Extract the (x, y) coordinate from the center of the cell holding the provided text.  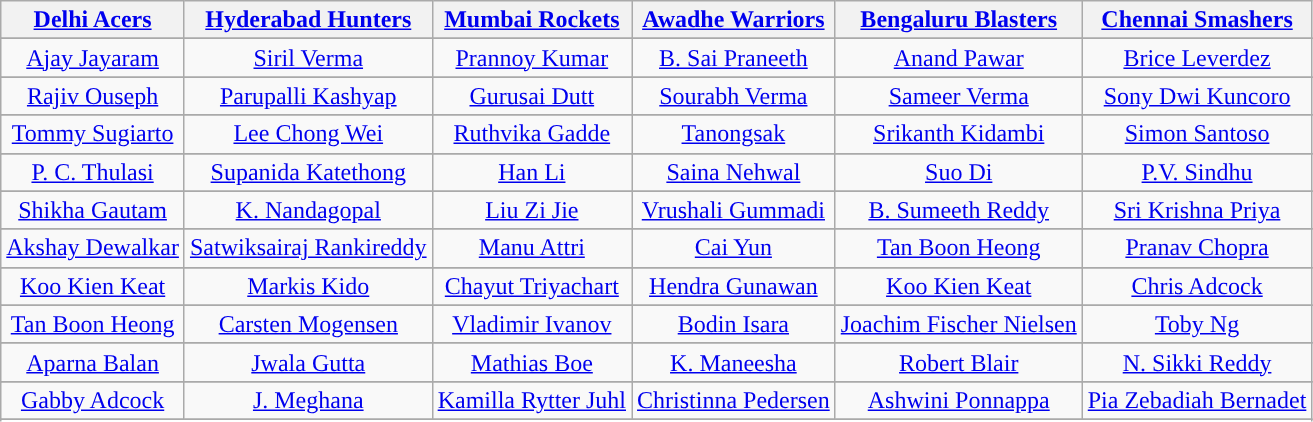
K. Maneesha (734, 362)
J. Meghana (308, 400)
Gabby Adcock (93, 400)
Carsten Mogensen (308, 324)
B. Sumeeth Reddy (958, 210)
Liu Zi Jie (532, 210)
Anand Pawar (958, 58)
Ashwini Ponnappa (958, 400)
Ajay Jayaram (93, 58)
Lee Chong Wei (308, 134)
Bodin Isara (734, 324)
Bengaluru Blasters (958, 20)
Tanongsak (734, 134)
Rajiv Ouseph (93, 96)
Chayut Triyachart (532, 286)
Sony Dwi Kuncoro (1197, 96)
Chris Adcock (1197, 286)
Manu Attri (532, 248)
Joachim Fischer Nielsen (958, 324)
Markis Kido (308, 286)
Srikanth Kidambi (958, 134)
Chennai Smashers (1197, 20)
Aparna Balan (93, 362)
Christinna Pedersen (734, 400)
Gurusai Dutt (532, 96)
Han Li (532, 172)
Simon Santoso (1197, 134)
Akshay Dewalkar (93, 248)
Awadhe Warriors (734, 20)
Parupalli Kashyap (308, 96)
Satwiksairaj Rankireddy (308, 248)
P. C. Thulasi (93, 172)
Suo Di (958, 172)
Hendra Gunawan (734, 286)
N. Sikki Reddy (1197, 362)
K. Nandagopal (308, 210)
Vrushali Gummadi (734, 210)
Supanida Katethong (308, 172)
Delhi Acers (93, 20)
Vladimir Ivanov (532, 324)
Brice Leverdez (1197, 58)
Sourabh Verma (734, 96)
Mathias Boe (532, 362)
Kamilla Rytter Juhl (532, 400)
Mumbai Rockets (532, 20)
Sameer Verma (958, 96)
Sri Krishna Priya (1197, 210)
Pranav Chopra (1197, 248)
Tommy Sugiarto (93, 134)
Pia Zebadiah Bernadet (1197, 400)
Ruthvika Gadde (532, 134)
B. Sai Praneeth (734, 58)
Jwala Gutta (308, 362)
Shikha Gautam (93, 210)
P.V. Sindhu (1197, 172)
Robert Blair (958, 362)
Siril Verma (308, 58)
Hyderabad Hunters (308, 20)
Cai Yun (734, 248)
Saina Nehwal (734, 172)
Prannoy Kumar (532, 58)
Toby Ng (1197, 324)
